Identify which cell holds the provided text, then report its [X, Y] central coordinate. 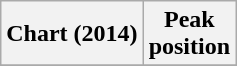
Peakposition [189, 34]
Chart (2014) [72, 34]
